For the text-containing cell, return its midpoint in (x, y) coordinate format. 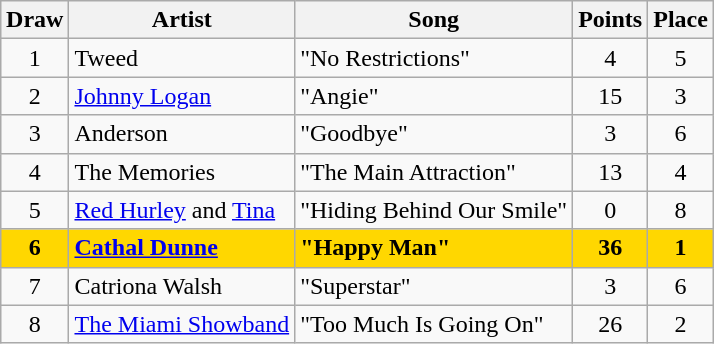
"The Main Attraction" (434, 172)
"No Restrictions" (434, 58)
"Angie" (434, 96)
Cathal Dunne (182, 248)
Anderson (182, 134)
Tweed (182, 58)
Song (434, 20)
"Hiding Behind Our Smile" (434, 210)
7 (35, 286)
Catriona Walsh (182, 286)
Johnny Logan (182, 96)
13 (610, 172)
"Superstar" (434, 286)
0 (610, 210)
Artist (182, 20)
"Too Much Is Going On" (434, 324)
36 (610, 248)
Red Hurley and Tina (182, 210)
Points (610, 20)
Draw (35, 20)
26 (610, 324)
15 (610, 96)
The Memories (182, 172)
"Happy Man" (434, 248)
Place (681, 20)
The Miami Showband (182, 324)
"Goodbye" (434, 134)
